Detect which cell encompasses the target text, then output its [X, Y] center coordinate. 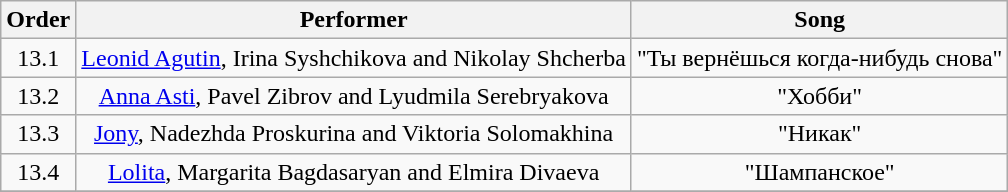
13.3 [38, 134]
Anna Asti, Pavel Zibrov and Lyudmila Serebryakova [354, 96]
"Шампанское" [819, 172]
Song [819, 20]
Leonid Agutin, Irina Syshchikova and Nikolay Shcherba [354, 58]
13.4 [38, 172]
Performer [354, 20]
"Ты вернёшься когда-нибудь снова" [819, 58]
Jony, Nadezhda Proskurina and Viktoria Solomakhina [354, 134]
"Хобби" [819, 96]
13.2 [38, 96]
"Никак" [819, 134]
Order [38, 20]
Lolita, Margarita Bagdasaryan and Elmira Divaeva [354, 172]
13.1 [38, 58]
